Locate the cell with the specified text and output its (x, y) center coordinate. 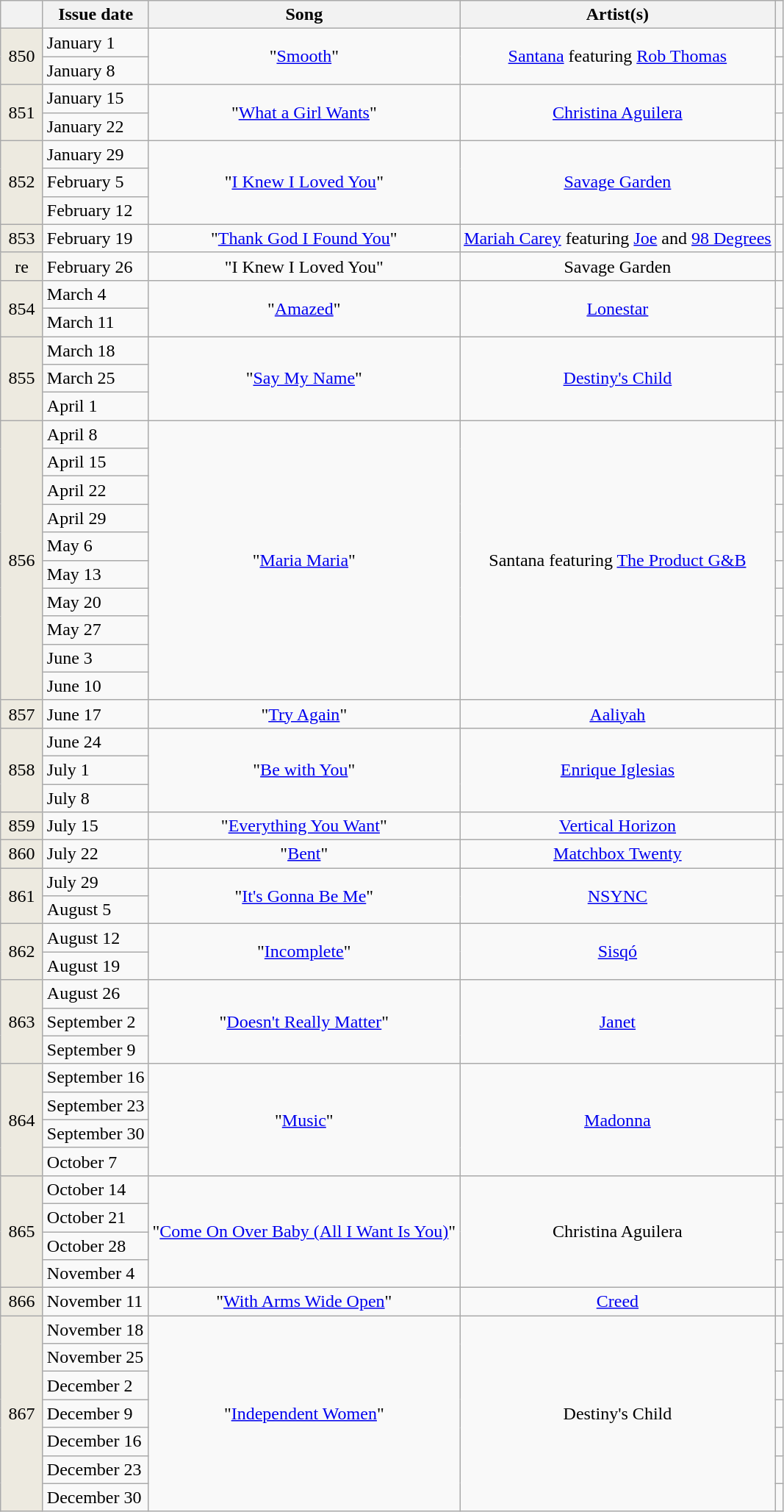
Creed (618, 1302)
August 12 (96, 938)
March 25 (96, 379)
May 6 (96, 546)
November 11 (96, 1302)
August 26 (96, 994)
September 30 (96, 1133)
January 8 (96, 71)
"Come On Over Baby (All I Want Is You)" (304, 1231)
863 (22, 1022)
860 (22, 854)
June 10 (96, 686)
November 25 (96, 1358)
"It's Gonna Be Me" (304, 896)
May 20 (96, 602)
"Be with You" (304, 770)
September 2 (96, 1022)
June 17 (96, 714)
865 (22, 1231)
Song (304, 15)
February 19 (96, 238)
850 (22, 57)
October 14 (96, 1189)
March 4 (96, 294)
April 15 (96, 462)
866 (22, 1302)
July 15 (96, 826)
January 15 (96, 98)
April 1 (96, 406)
Aaliyah (618, 714)
Enrique Iglesias (618, 770)
December 9 (96, 1414)
May 13 (96, 574)
January 29 (96, 154)
857 (22, 714)
October 7 (96, 1161)
"Maria Maria" (304, 560)
December 23 (96, 1469)
"Say My Name" (304, 379)
July 1 (96, 770)
February 5 (96, 182)
852 (22, 182)
September 9 (96, 1050)
Matchbox Twenty (618, 854)
June 24 (96, 742)
November 18 (96, 1330)
862 (22, 952)
"Independent Women" (304, 1414)
re (22, 266)
853 (22, 238)
October 28 (96, 1246)
April 8 (96, 434)
Artist(s) (618, 15)
Janet (618, 1022)
Lonestar (618, 308)
September 23 (96, 1106)
March 18 (96, 351)
"Everything You Want" (304, 826)
861 (22, 896)
February 26 (96, 266)
October 21 (96, 1217)
"What a Girl Wants" (304, 112)
"Smooth" (304, 57)
April 22 (96, 490)
"Thank God I Found You" (304, 238)
859 (22, 826)
Madonna (618, 1119)
July 8 (96, 798)
Issue date (96, 15)
November 4 (96, 1274)
"Music" (304, 1119)
July 29 (96, 882)
Sisqó (618, 952)
August 19 (96, 966)
July 22 (96, 854)
December 30 (96, 1497)
Santana featuring The Product G&B (618, 560)
"Bent" (304, 854)
December 16 (96, 1441)
"Amazed" (304, 308)
September 16 (96, 1078)
February 12 (96, 210)
"Incomplete" (304, 952)
August 5 (96, 910)
858 (22, 770)
855 (22, 379)
December 2 (96, 1386)
Santana featuring Rob Thomas (618, 57)
Mariah Carey featuring Joe and 98 Degrees (618, 238)
Vertical Horizon (618, 826)
April 29 (96, 518)
March 11 (96, 322)
854 (22, 308)
"Doesn't Really Matter" (304, 1022)
May 27 (96, 630)
851 (22, 112)
"Try Again" (304, 714)
867 (22, 1414)
January 1 (96, 43)
"With Arms Wide Open" (304, 1302)
NSYNC (618, 896)
January 22 (96, 126)
June 3 (96, 658)
864 (22, 1119)
856 (22, 560)
